Search for the cell housing the specified text and yield its (x, y) center coordinate. 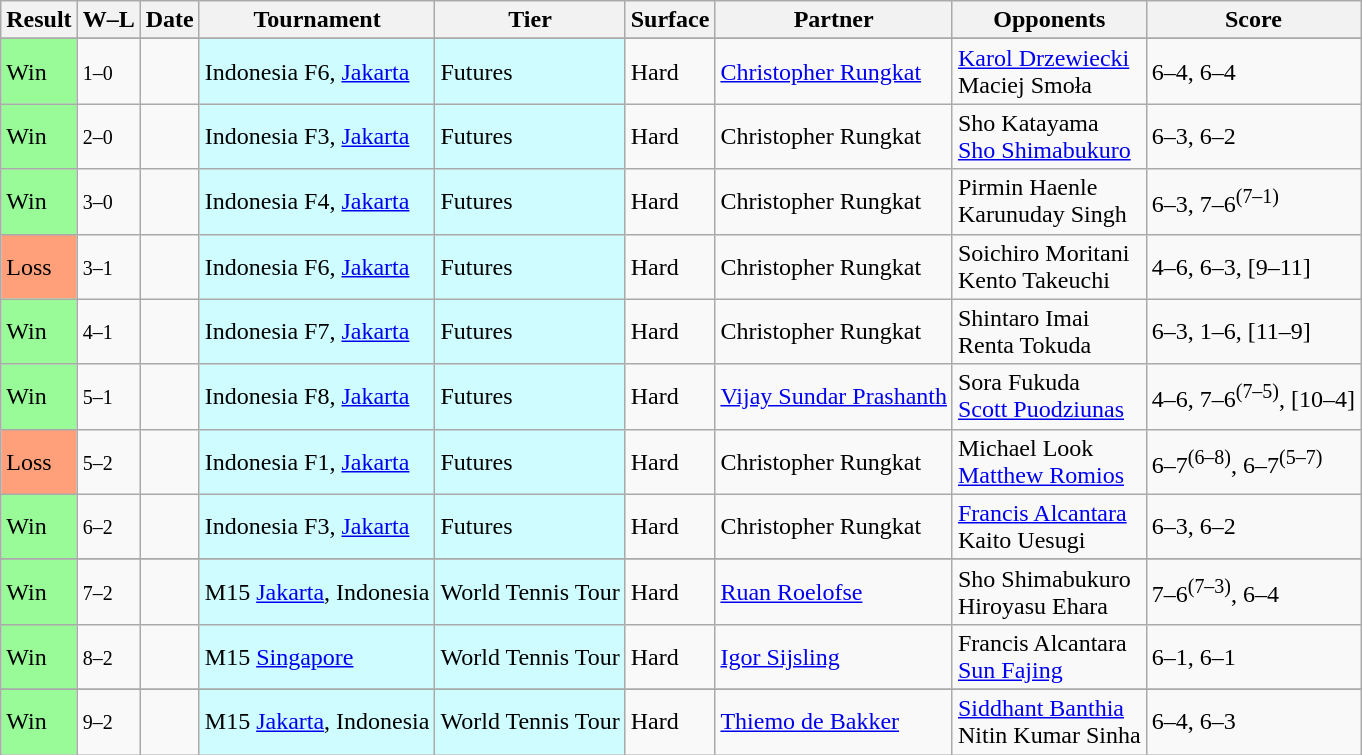
Date (170, 20)
Result (39, 20)
Indonesia F8, Jakarta (317, 396)
Francis Alcantara Sun Fajing (1049, 656)
6–4, 6–4 (1253, 72)
8–2 (108, 656)
Sora Fukuda Scott Puodziunas (1049, 396)
Vijay Sundar Prashanth (834, 396)
Pirmin Haenle Karunuday Singh (1049, 202)
4–6, 7–6(7–5), [10–4] (1253, 396)
Soichiro Moritani Kento Takeuchi (1049, 266)
W–L (108, 20)
6–4, 6–3 (1253, 722)
Score (1253, 20)
Tournament (317, 20)
Thiemo de Bakker (834, 722)
Surface (670, 20)
Indonesia F7, Jakarta (317, 332)
4–1 (108, 332)
Indonesia F1, Jakarta (317, 462)
7–6(7–3), 6–4 (1253, 592)
Indonesia F4, Jakarta (317, 202)
5–2 (108, 462)
Partner (834, 20)
3–1 (108, 266)
9–2 (108, 722)
M15 Singapore (317, 656)
1–0 (108, 72)
Igor Sijsling (834, 656)
6–7(6–8), 6–7(5–7) (1253, 462)
Karol Drzewiecki Maciej Smoła (1049, 72)
6–1, 6–1 (1253, 656)
Opponents (1049, 20)
Sho Katayama Sho Shimabukuro (1049, 136)
Siddhant Banthia Nitin Kumar Sinha (1049, 722)
Francis Alcantara Kaito Uesugi (1049, 526)
Sho Shimabukuro Hiroyasu Ehara (1049, 592)
3–0 (108, 202)
4–6, 6–3, [9–11] (1253, 266)
Michael Look Matthew Romios (1049, 462)
5–1 (108, 396)
Shintaro Imai Renta Tokuda (1049, 332)
2–0 (108, 136)
7–2 (108, 592)
6–3, 7–6(7–1) (1253, 202)
Ruan Roelofse (834, 592)
6–2 (108, 526)
6–3, 1–6, [11–9] (1253, 332)
Tier (530, 20)
